Pinpoint the cell where the given text exists, returning its (x, y) midpoint coordinate. 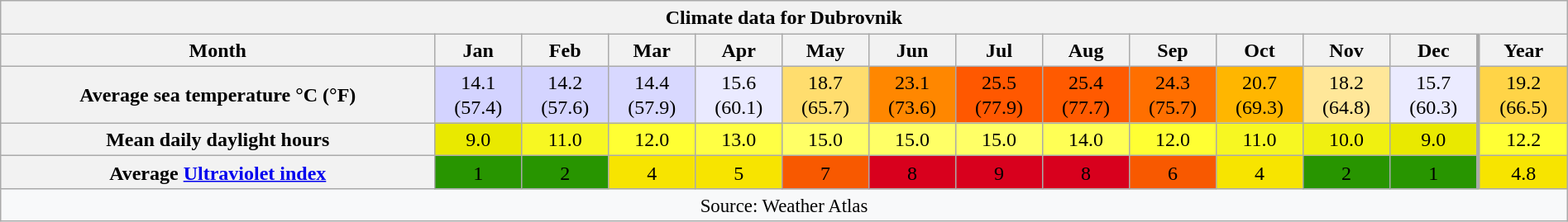
Climate data for Dubrovnik (784, 17)
Mar (652, 50)
Source: Weather Atlas (784, 205)
Apr (739, 50)
Jan (478, 50)
14.1(57.4) (478, 94)
24.3(75.7) (1173, 94)
Average sea temperature °C (°F) (218, 94)
14.4(57.9) (652, 94)
Average Ultraviolet index (218, 172)
Mean daily daylight hours (218, 139)
25.5(77.9) (999, 94)
15.7(60.3) (1434, 94)
Jul (999, 50)
Feb (566, 50)
Aug (1087, 50)
9 (999, 172)
14.2(57.6) (566, 94)
Month (218, 50)
Year (1523, 50)
Dec (1434, 50)
13.0 (739, 139)
20.7(69.3) (1260, 94)
7 (825, 172)
18.7(65.7) (825, 94)
14.0 (1087, 139)
6 (1173, 172)
Jun (913, 50)
12.2 (1523, 139)
4.8 (1523, 172)
19.2(66.5) (1523, 94)
25.4(77.7) (1087, 94)
10.0 (1346, 139)
5 (739, 172)
15.6(60.1) (739, 94)
Nov (1346, 50)
Sep (1173, 50)
23.1(73.6) (913, 94)
Oct (1260, 50)
May (825, 50)
18.2(64.8) (1346, 94)
